Detect which cell encompasses the target text, then output its [X, Y] center coordinate. 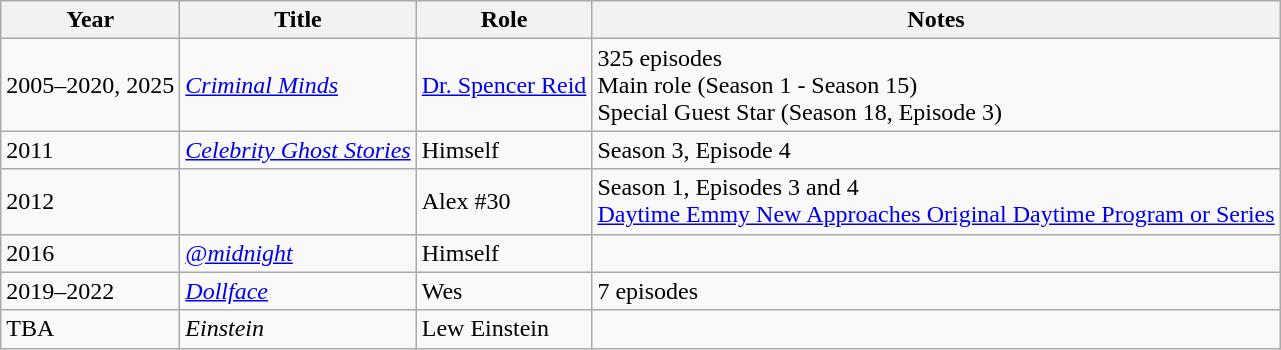
Einstein [298, 329]
2016 [90, 253]
Celebrity Ghost Stories [298, 150]
Title [298, 20]
TBA [90, 329]
Role [504, 20]
@midnight [298, 253]
Dollface [298, 291]
Criminal Minds [298, 85]
Year [90, 20]
Wes [504, 291]
Season 1, Episodes 3 and 4Daytime Emmy New Approaches Original Daytime Program or Series [936, 202]
2019–2022 [90, 291]
Lew Einstein [504, 329]
Dr. Spencer Reid [504, 85]
2011 [90, 150]
325 episodes Main role (Season 1 - Season 15) Special Guest Star (Season 18, Episode 3) [936, 85]
Alex #30 [504, 202]
Season 3, Episode 4 [936, 150]
2005–2020, 2025 [90, 85]
Notes [936, 20]
2012 [90, 202]
7 episodes [936, 291]
